For the text-containing cell, return its midpoint in [X, Y] coordinate format. 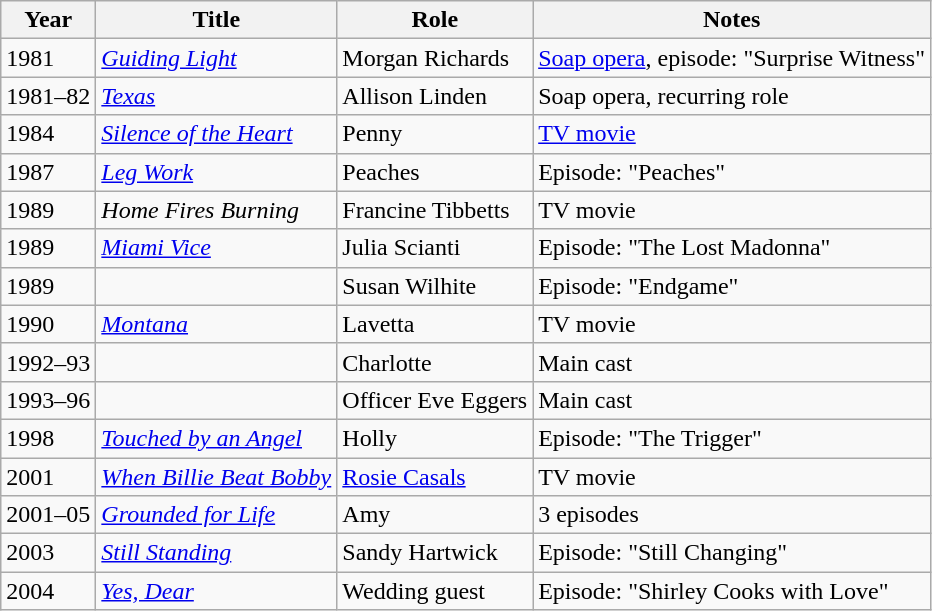
Soap opera, recurring role [732, 96]
Wedding guest [435, 591]
Susan Wilhite [435, 286]
Miami Vice [216, 248]
2001 [48, 477]
Episode: "Still Changing" [732, 553]
Touched by an Angel [216, 438]
Holly [435, 438]
1987 [48, 172]
Morgan Richards [435, 58]
Francine Tibbetts [435, 210]
Still Standing [216, 553]
Episode: "Endgame" [732, 286]
Guiding Light [216, 58]
Yes, Dear [216, 591]
1981–82 [48, 96]
Title [216, 20]
Episode: "The Lost Madonna" [732, 248]
Grounded for Life [216, 515]
Amy [435, 515]
Rosie Casals [435, 477]
1984 [48, 134]
Episode: "Shirley Cooks with Love" [732, 591]
Home Fires Burning [216, 210]
Penny [435, 134]
Silence of the Heart [216, 134]
When Billie Beat Bobby [216, 477]
Soap opera, episode: "Surprise Witness" [732, 58]
Charlotte [435, 362]
Lavetta [435, 324]
Peaches [435, 172]
Episode: "The Trigger" [732, 438]
Allison Linden [435, 96]
1992–93 [48, 362]
Julia Scianti [435, 248]
Texas [216, 96]
3 episodes [732, 515]
2003 [48, 553]
Officer Eve Eggers [435, 400]
Episode: "Peaches" [732, 172]
Role [435, 20]
1998 [48, 438]
Leg Work [216, 172]
1990 [48, 324]
Montana [216, 324]
2001–05 [48, 515]
Year [48, 20]
Sandy Hartwick [435, 553]
Notes [732, 20]
1981 [48, 58]
1993–96 [48, 400]
2004 [48, 591]
